Return (X, Y) of the center of cell containing provided text 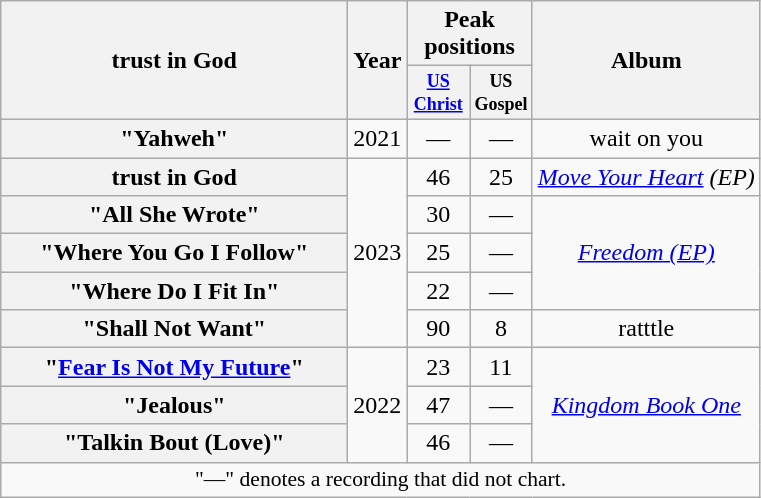
11 (502, 367)
Album (646, 60)
8 (502, 329)
2023 (378, 253)
Year (378, 60)
22 (438, 291)
USChrist (438, 93)
Peakpositions (470, 34)
90 (438, 329)
"—" denotes a recording that did not chart. (381, 480)
USGospel (502, 93)
"Jealous" (174, 405)
2021 (378, 138)
wait on you (646, 138)
23 (438, 367)
"Where Do I Fit In" (174, 291)
ratttle (646, 329)
"Shall Not Want" (174, 329)
"Yahweh" (174, 138)
"Talkin Bout (Love)" (174, 443)
2022 (378, 405)
Freedom (EP) (646, 253)
Move Your Heart (EP) (646, 177)
30 (438, 215)
Kingdom Book One (646, 405)
"All She Wrote" (174, 215)
"Where You Go I Follow" (174, 253)
"Fear Is Not My Future" (174, 367)
47 (438, 405)
